Scan for the cell matching the given text and deliver its [x, y] coordinate at center. 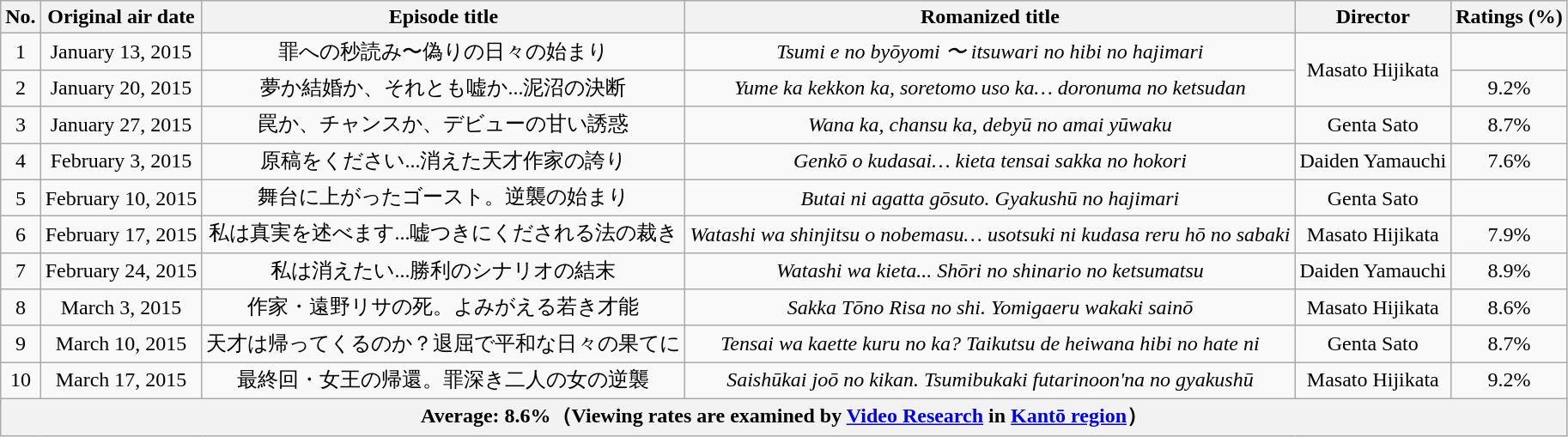
最終回・女王の帰還。罪深き二人の女の逆襲 [443, 381]
March 17, 2015 [121, 381]
罪への秒読み〜偽りの日々の始まり [443, 52]
8.6% [1510, 307]
No. [21, 17]
5 [21, 197]
10 [21, 381]
Romanized title [990, 17]
1 [21, 52]
Director [1373, 17]
原稿をください...消えた天才作家の誇り [443, 161]
February 3, 2015 [121, 161]
7.6% [1510, 161]
February 17, 2015 [121, 235]
Butai ni agatta gōsuto. Gyakushū no hajimari [990, 197]
私は真実を述べます...嘘つきにくだされる法の裁き [443, 235]
8 [21, 307]
March 3, 2015 [121, 307]
Saishūkai joō no kikan. Tsumibukaki futarinoon'na no gyakushū [990, 381]
February 24, 2015 [121, 271]
3 [21, 125]
Tensai wa kaette kuru no ka? Taikutsu de heiwana hibi no hate ni [990, 343]
2 [21, 88]
Ratings (%) [1510, 17]
Sakka Tōno Risa no shi. Yomigaeru wakaki sainō [990, 307]
March 10, 2015 [121, 343]
9 [21, 343]
Watashi wa shinjitsu o nobemasu… usotsuki ni kudasa reru hō no sabaki [990, 235]
Genkō o kudasai… kieta tensai sakka no hokori [990, 161]
Watashi wa kieta... Shōri no shinario no ketsumatsu [990, 271]
Tsumi e no byōyomi 〜 itsuwari no hibi no hajimari [990, 52]
Yume ka kekkon ka, soretomo uso ka… doronuma no ketsudan [990, 88]
Wana ka, chansu ka, debyū no amai yūwaku [990, 125]
私は消えたい...勝利のシナリオの結末 [443, 271]
7.9% [1510, 235]
天才は帰ってくるのか？退屈で平和な日々の果てに [443, 343]
4 [21, 161]
February 10, 2015 [121, 197]
8.9% [1510, 271]
罠か、チャンスか、デビューの甘い誘惑 [443, 125]
作家・遠野リサの死。よみがえる若き才能 [443, 307]
夢か結婚か、それとも嘘か...泥沼の決断 [443, 88]
Average: 8.6%（Viewing rates are examined by Video Research in Kantō region） [785, 417]
January 20, 2015 [121, 88]
January 27, 2015 [121, 125]
Original air date [121, 17]
Episode title [443, 17]
6 [21, 235]
January 13, 2015 [121, 52]
7 [21, 271]
舞台に上がったゴースト。逆襲の始まり [443, 197]
